Return [X, Y] of the center of cell containing provided text 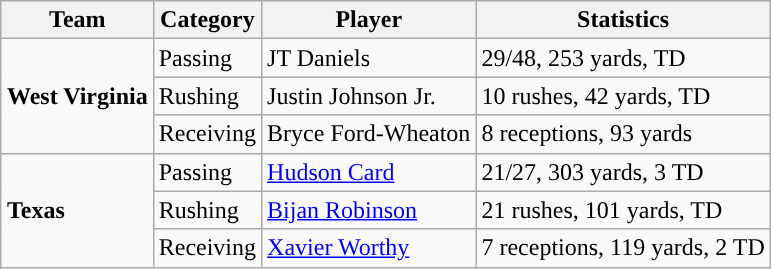
29/48, 253 yards, TD [623, 58]
Xavier Worthy [369, 248]
West Virginia [77, 96]
Team [77, 20]
Hudson Card [369, 172]
7 receptions, 119 yards, 2 TD [623, 248]
Justin Johnson Jr. [369, 96]
21/27, 303 yards, 3 TD [623, 172]
Bryce Ford-Wheaton [369, 134]
Statistics [623, 20]
JT Daniels [369, 58]
Bijan Robinson [369, 210]
8 receptions, 93 yards [623, 134]
21 rushes, 101 yards, TD [623, 210]
Texas [77, 210]
Category [207, 20]
10 rushes, 42 yards, TD [623, 96]
Player [369, 20]
